Output the [X, Y] coordinate of the center of the cell containing the given text.  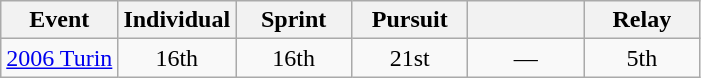
Individual [177, 20]
21st [410, 58]
Event [60, 20]
— [526, 58]
Pursuit [410, 20]
5th [642, 58]
Sprint [294, 20]
2006 Turin [60, 58]
Relay [642, 20]
